Return (x, y) of the center of cell containing provided text 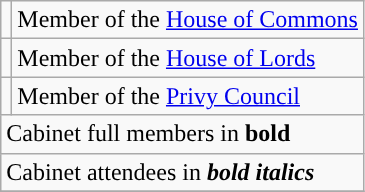
Cabinet attendees in bold italics (182, 172)
Member of the House of Lords (188, 58)
Cabinet full members in bold (182, 134)
Member of the Privy Council (188, 96)
Member of the House of Commons (188, 20)
